Detect which cell encompasses the target text, then output its [x, y] center coordinate. 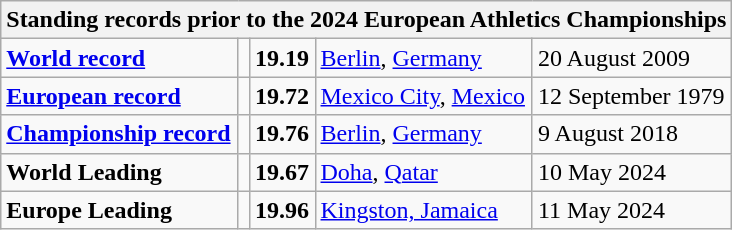
Mexico City, Mexico [424, 96]
World Leading [120, 172]
European record [120, 96]
World record [120, 58]
Championship record [120, 134]
Europe Leading [120, 210]
19.19 [282, 58]
19.76 [282, 134]
10 May 2024 [632, 172]
19.72 [282, 96]
12 September 1979 [632, 96]
19.96 [282, 210]
Kingston, Jamaica [424, 210]
Standing records prior to the 2024 European Athletics Championships [366, 20]
20 August 2009 [632, 58]
9 August 2018 [632, 134]
19.67 [282, 172]
Doha, Qatar [424, 172]
11 May 2024 [632, 210]
